Provide the [x, y] coordinate of the cell's center where the given text is located.  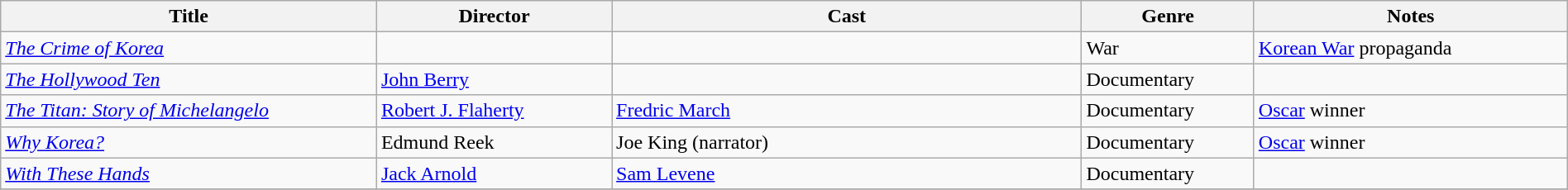
Korean War propaganda [1411, 48]
Title [189, 17]
The Hollywood Ten [189, 79]
Jack Arnold [494, 173]
Edmund Reek [494, 142]
War [1168, 48]
Why Korea? [189, 142]
Genre [1168, 17]
The Crime of Korea [189, 48]
John Berry [494, 79]
Director [494, 17]
Robert J. Flaherty [494, 111]
Notes [1411, 17]
Fredric March [847, 111]
The Titan: Story of Michelangelo [189, 111]
With These Hands [189, 173]
Joe King (narrator) [847, 142]
Sam Levene [847, 173]
Cast [847, 17]
